Detect which cell encompasses the target text, then output its [x, y] center coordinate. 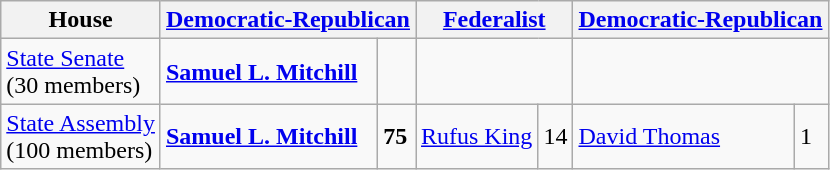
14 [556, 136]
David Thomas [684, 136]
State Assembly(100 members) [81, 136]
75 [397, 136]
1 [812, 136]
Federalist [494, 20]
Rufus King [477, 136]
House [81, 20]
State Senate(30 members) [81, 72]
